Pinpoint the cell where the given text exists, returning its [X, Y] midpoint coordinate. 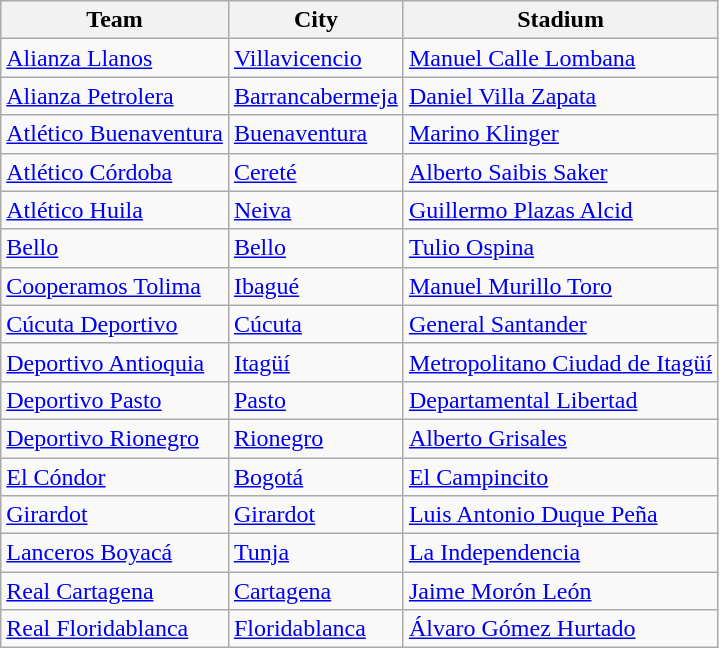
Neiva [316, 210]
Cúcuta Deportivo [115, 324]
Daniel Villa Zapata [560, 96]
Barrancabermeja [316, 96]
Atlético Córdoba [115, 172]
Pasto [316, 400]
Cooperamos Tolima [115, 286]
Atlético Buenaventura [115, 134]
La Independencia [560, 553]
Guillermo Plazas Alcid [560, 210]
Deportivo Rionegro [115, 438]
Tulio Ospina [560, 248]
Manuel Murillo Toro [560, 286]
Cereté [316, 172]
Álvaro Gómez Hurtado [560, 629]
Floridablanca [316, 629]
Departamental Libertad [560, 400]
Metropolitano Ciudad de Itagüí [560, 362]
Alberto Saibis Saker [560, 172]
Villavicencio [316, 58]
Lanceros Boyacá [115, 553]
Alianza Llanos [115, 58]
City [316, 20]
Tunja [316, 553]
Alianza Petrolera [115, 96]
Marino Klinger [560, 134]
El Cóndor [115, 477]
Ibagué [316, 286]
El Campincito [560, 477]
Itagüí [316, 362]
Stadium [560, 20]
Cartagena [316, 591]
Bogotá [316, 477]
Luis Antonio Duque Peña [560, 515]
Manuel Calle Lombana [560, 58]
Real Floridablanca [115, 629]
Cúcuta [316, 324]
Jaime Morón León [560, 591]
Rionegro [316, 438]
Buenaventura [316, 134]
Team [115, 20]
Deportivo Antioquia [115, 362]
General Santander [560, 324]
Atlético Huila [115, 210]
Deportivo Pasto [115, 400]
Real Cartagena [115, 591]
Alberto Grisales [560, 438]
